Return the [X, Y] coordinate for the center point of the cell that contains the specified text.  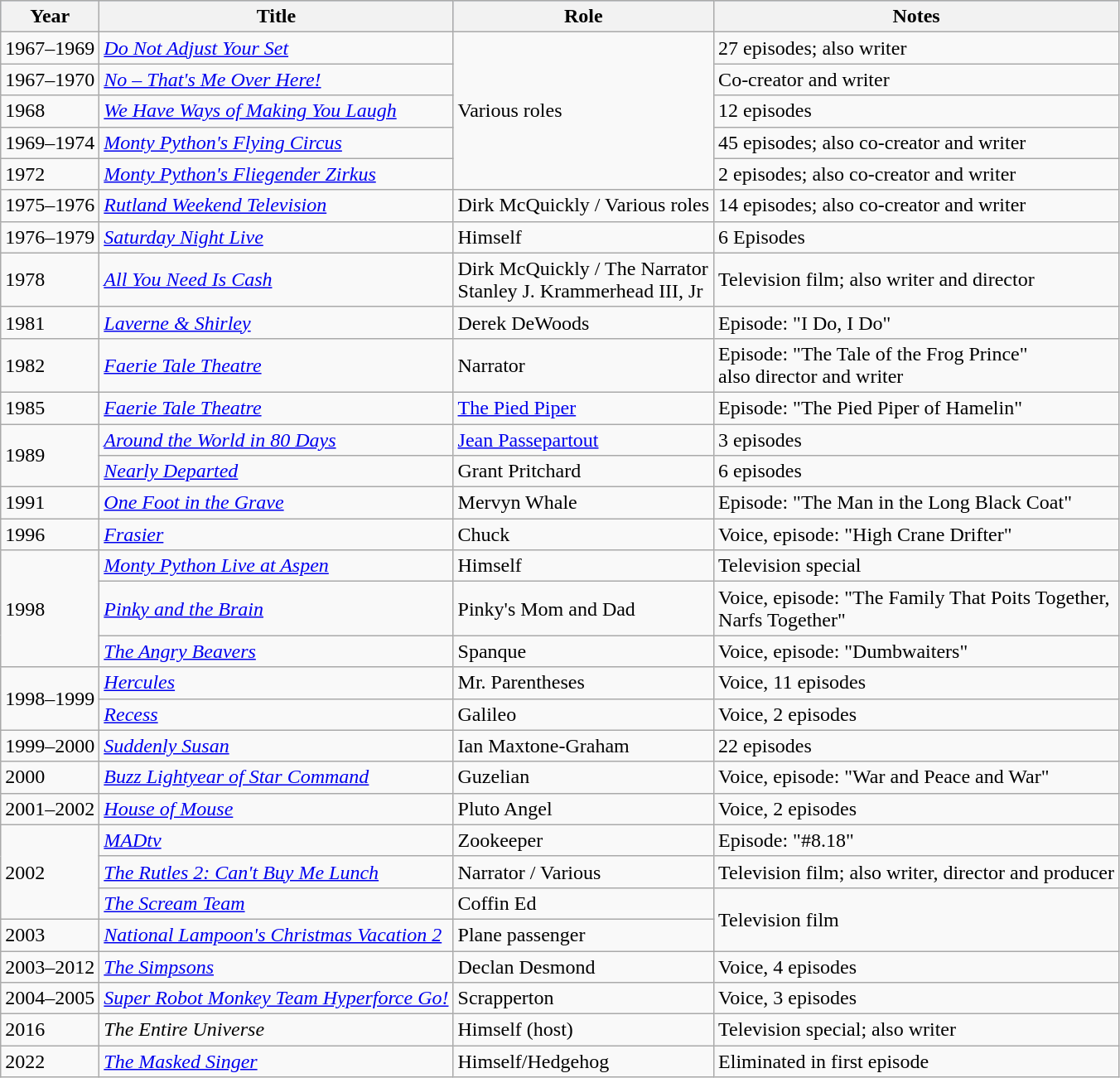
Pinky and the Brain [277, 608]
6 Episodes [916, 237]
We Have Ways of Making You Laugh [277, 111]
Role [583, 17]
Various roles [583, 111]
1967–1969 [50, 48]
Voice, 3 episodes [916, 998]
Guzelian [583, 777]
The Masked Singer [277, 1061]
Pinky's Mom and Dad [583, 608]
Hercules [277, 683]
Derek DeWoods [583, 322]
2003 [50, 935]
Voice, episode: "High Crane Drifter" [916, 534]
Saturday Night Live [277, 237]
2004–2005 [50, 998]
1998 [50, 608]
Buzz Lightyear of Star Command [277, 777]
Chuck [583, 534]
1976–1979 [50, 237]
Laverne & Shirley [277, 322]
Nearly Departed [277, 471]
Co-creator and writer [916, 80]
All You Need Is Cash [277, 280]
1998–1999 [50, 699]
Eliminated in first episode [916, 1061]
Suddenly Susan [277, 746]
2022 [50, 1061]
Jean Passepartout [583, 440]
Monty Python's Fliegender Zirkus [277, 174]
Episode: "The Tale of the Frog Prince" also director and writer [916, 365]
Recess [277, 714]
The Pied Piper [583, 408]
22 episodes [916, 746]
Do Not Adjust Your Set [277, 48]
Dirk McQuickly / Various roles [583, 205]
The Scream Team [277, 903]
Voice, 11 episodes [916, 683]
Pluto Angel [583, 809]
27 episodes; also writer [916, 48]
1972 [50, 174]
Spanque [583, 651]
Dirk McQuickly / The Narrator Stanley J. Krammerhead III, Jr [583, 280]
14 episodes; also co-creator and writer [916, 205]
Rutland Weekend Television [277, 205]
Narrator [583, 365]
2000 [50, 777]
Monty Python's Flying Circus [277, 143]
Ian Maxtone-Graham [583, 746]
Title [277, 17]
One Foot in the Grave [277, 503]
Mervyn Whale [583, 503]
2001–2002 [50, 809]
1981 [50, 322]
Voice, episode: "Dumbwaiters" [916, 651]
1996 [50, 534]
Super Robot Monkey Team Hyperforce Go! [277, 998]
1991 [50, 503]
1967–1970 [50, 80]
1978 [50, 280]
Notes [916, 17]
No – That's Me Over Here! [277, 80]
Voice, episode: "War and Peace and War" [916, 777]
National Lampoon's Christmas Vacation 2 [277, 935]
The Angry Beavers [277, 651]
1975–1976 [50, 205]
2003–2012 [50, 967]
Voice, 4 episodes [916, 967]
2 episodes; also co-creator and writer [916, 174]
Himself (host) [583, 1030]
Galileo [583, 714]
1999–2000 [50, 746]
Episode: "#8.18" [916, 840]
The Rutles 2: Can't Buy Me Lunch [277, 872]
1982 [50, 365]
Declan Desmond [583, 967]
12 episodes [916, 111]
Narrator / Various [583, 872]
Year [50, 17]
Zookeeper [583, 840]
Grant Pritchard [583, 471]
Coffin Ed [583, 903]
2002 [50, 872]
Himself/Hedgehog [583, 1061]
6 episodes [916, 471]
Monty Python Live at Aspen [277, 566]
Mr. Parentheses [583, 683]
Television film; also writer and director [916, 280]
45 episodes; also co-creator and writer [916, 143]
2016 [50, 1030]
House of Mouse [277, 809]
Plane passenger [583, 935]
Episode: "The Man in the Long Black Coat" [916, 503]
1968 [50, 111]
Television film [916, 919]
Around the World in 80 Days [277, 440]
Television special [916, 566]
MADtv [277, 840]
Episode: "I Do, I Do" [916, 322]
The Simpsons [277, 967]
3 episodes [916, 440]
Television special; also writer [916, 1030]
Frasier [277, 534]
1969–1974 [50, 143]
Scrapperton [583, 998]
Episode: "The Pied Piper of Hamelin" [916, 408]
1985 [50, 408]
The Entire Universe [277, 1030]
Television film; also writer, director and producer [916, 872]
Voice, episode: "The Family That Poits Together, Narfs Together" [916, 608]
1989 [50, 456]
